Identify which cell holds the provided text, then report its [x, y] central coordinate. 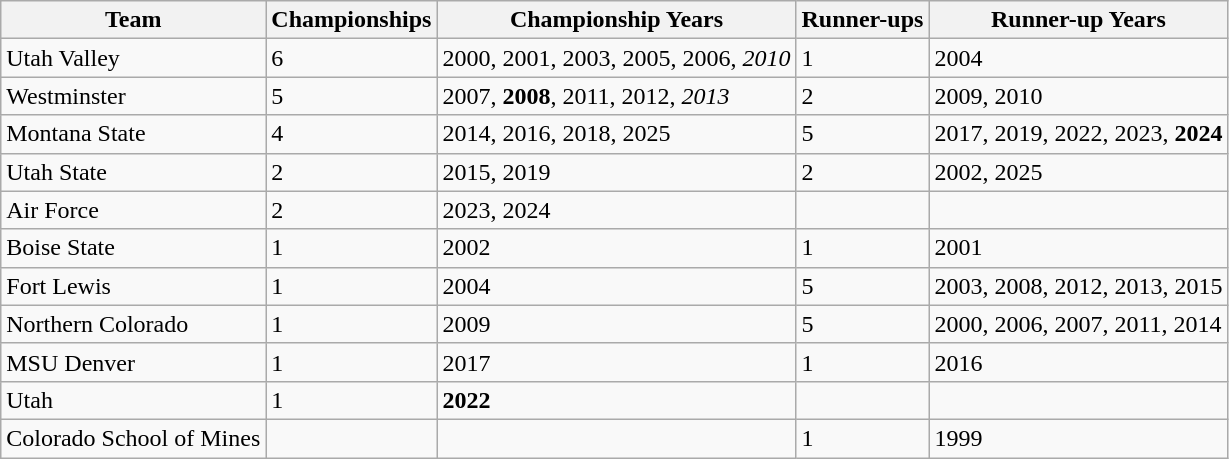
2003, 2008, 2012, 2013, 2015 [1078, 286]
6 [352, 58]
Northern Colorado [134, 324]
2000, 2001, 2003, 2005, 2006, 2010 [616, 58]
2002, 2025 [1078, 172]
Colorado School of Mines [134, 438]
Fort Lewis [134, 286]
2001 [1078, 248]
Boise State [134, 248]
Team [134, 20]
2014, 2016, 2018, 2025 [616, 134]
2009 [616, 324]
Utah Valley [134, 58]
Utah State [134, 172]
2016 [1078, 362]
2002 [616, 248]
1999 [1078, 438]
Air Force [134, 210]
2009, 2010 [1078, 96]
4 [352, 134]
MSU Denver [134, 362]
Utah [134, 400]
Championships [352, 20]
2000, 2006, 2007, 2011, 2014 [1078, 324]
2017, 2019, 2022, 2023, 2024 [1078, 134]
Montana State [134, 134]
Championship Years [616, 20]
Runner-up Years [1078, 20]
Westminster [134, 96]
2017 [616, 362]
2007, 2008, 2011, 2012, 2013 [616, 96]
2015, 2019 [616, 172]
2022 [616, 400]
Runner-ups [862, 20]
2023, 2024 [616, 210]
